Extract the [x, y] coordinate from the center of the cell holding the provided text.  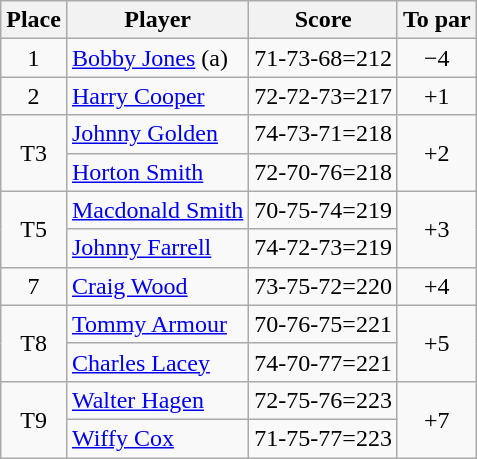
Macdonald Smith [157, 210]
73-75-72=220 [324, 286]
70-76-75=221 [324, 324]
1 [34, 58]
Player [157, 20]
Charles Lacey [157, 362]
T8 [34, 343]
7 [34, 286]
Tommy Armour [157, 324]
+1 [436, 96]
T5 [34, 229]
−4 [436, 58]
T9 [34, 419]
To par [436, 20]
Johnny Golden [157, 134]
72-70-76=218 [324, 172]
70-75-74=219 [324, 210]
74-72-73=219 [324, 248]
Walter Hagen [157, 400]
72-75-76=223 [324, 400]
Craig Wood [157, 286]
T3 [34, 153]
74-70-77=221 [324, 362]
72-72-73=217 [324, 96]
Wiffy Cox [157, 438]
Harry Cooper [157, 96]
Bobby Jones (a) [157, 58]
+5 [436, 343]
71-75-77=223 [324, 438]
74-73-71=218 [324, 134]
2 [34, 96]
+3 [436, 229]
Johnny Farrell [157, 248]
Score [324, 20]
71-73-68=212 [324, 58]
Horton Smith [157, 172]
Place [34, 20]
+7 [436, 419]
+2 [436, 153]
+4 [436, 286]
